Return the [x, y] coordinate for the center point of the cell that contains the specified text.  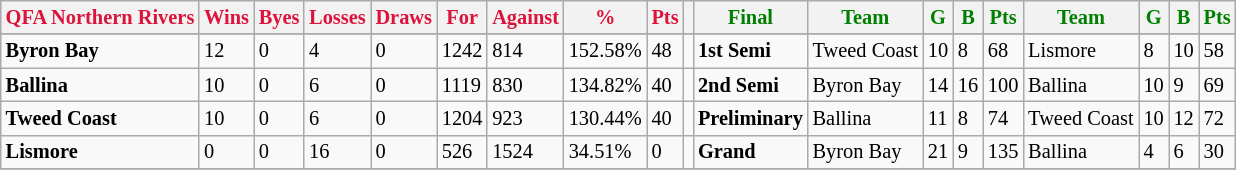
1524 [526, 152]
68 [1003, 51]
923 [526, 118]
34.51% [606, 152]
Losses [337, 17]
Grand [750, 152]
11 [938, 118]
2nd Semi [750, 85]
48 [666, 51]
Preliminary [750, 118]
1119 [462, 85]
Draws [404, 17]
Byes [279, 17]
21 [938, 152]
1242 [462, 51]
69 [1218, 85]
72 [1218, 118]
130.44% [606, 118]
526 [462, 152]
830 [526, 85]
Final [750, 17]
58 [1218, 51]
1204 [462, 118]
1st Semi [750, 51]
14 [938, 85]
152.58% [606, 51]
QFA Northern Rivers [100, 17]
135 [1003, 152]
30 [1218, 152]
134.82% [606, 85]
74 [1003, 118]
For [462, 17]
Wins [226, 17]
100 [1003, 85]
814 [526, 51]
Against [526, 17]
% [606, 17]
